Provide the (x, y) coordinate of the cell's center where the given text is located.  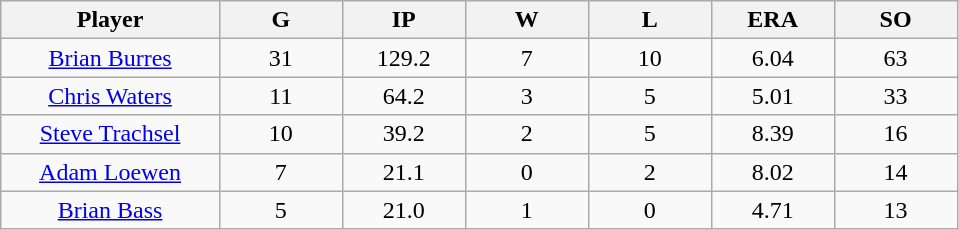
Brian Bass (110, 210)
3 (526, 96)
Player (110, 20)
8.39 (772, 134)
11 (280, 96)
31 (280, 58)
W (526, 20)
63 (896, 58)
IP (404, 20)
39.2 (404, 134)
5.01 (772, 96)
Adam Loewen (110, 172)
16 (896, 134)
Brian Burres (110, 58)
Steve Trachsel (110, 134)
4.71 (772, 210)
129.2 (404, 58)
Chris Waters (110, 96)
L (650, 20)
SO (896, 20)
1 (526, 210)
G (280, 20)
ERA (772, 20)
13 (896, 210)
8.02 (772, 172)
6.04 (772, 58)
14 (896, 172)
21.1 (404, 172)
21.0 (404, 210)
64.2 (404, 96)
33 (896, 96)
